Identify which cell holds the provided text, then report its (X, Y) central coordinate. 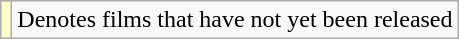
Denotes films that have not yet been released (235, 20)
